Provide the [X, Y] coordinate of the cell's center where the given text is located.  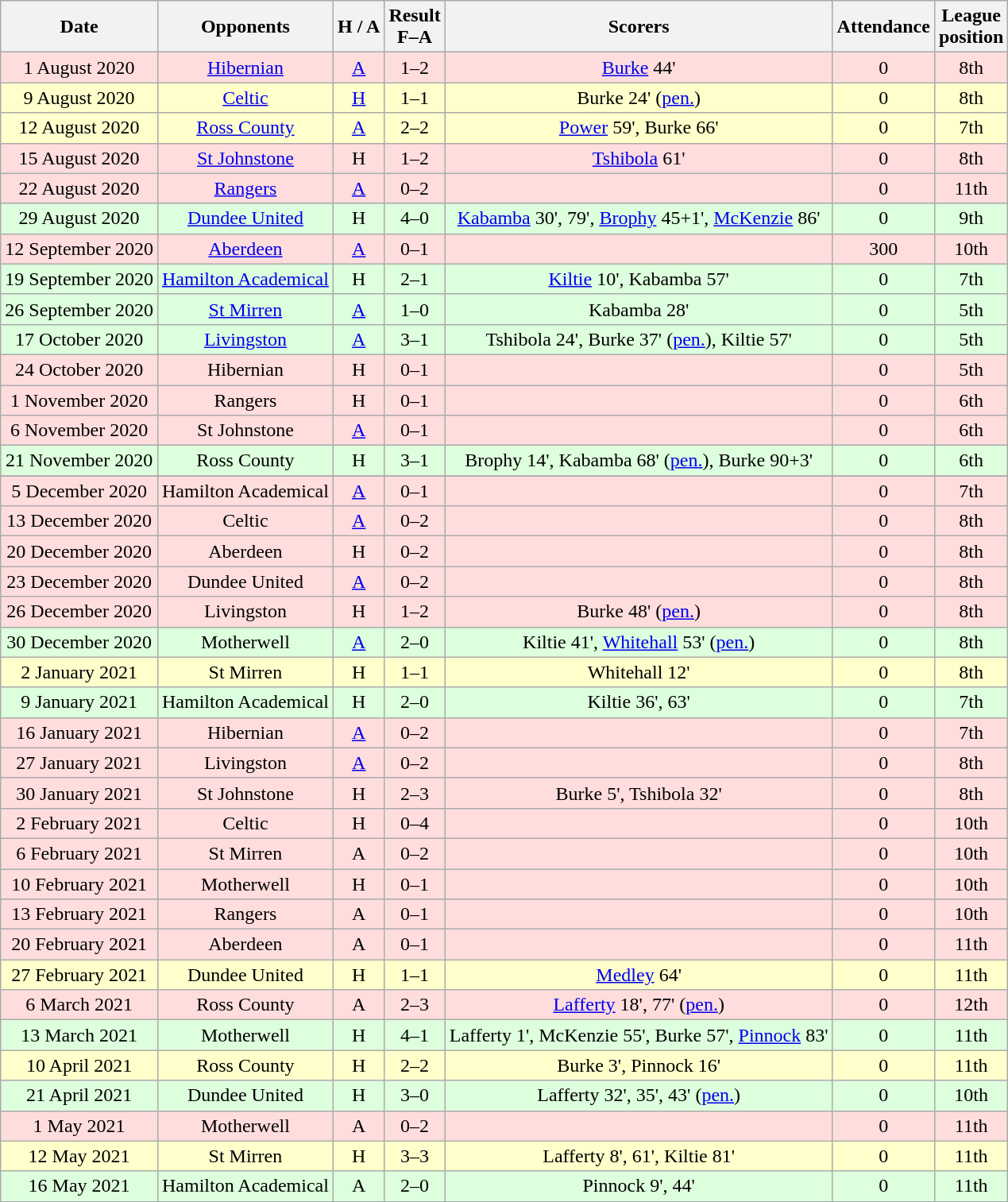
23 December 2020 [79, 582]
27 February 2021 [79, 975]
2–1 [415, 279]
300 [883, 249]
22 August 2020 [79, 188]
30 December 2020 [79, 642]
2 January 2021 [79, 672]
12 August 2020 [79, 128]
10 April 2021 [79, 1065]
6 November 2020 [79, 431]
12 May 2021 [79, 1156]
Kabamba 28' [639, 309]
6 February 2021 [79, 853]
20 December 2020 [79, 551]
Lafferty 8', 61', Kiltie 81' [639, 1156]
16 May 2021 [79, 1186]
Kiltie 36', 63' [639, 702]
13 December 2020 [79, 521]
26 December 2020 [79, 612]
5 December 2020 [79, 491]
4–1 [415, 1035]
Scorers [639, 27]
15 August 2020 [79, 158]
Kabamba 30', 79', Brophy 45+1', McKenzie 86' [639, 218]
Power 59', Burke 66' [639, 128]
20 February 2021 [79, 945]
1 August 2020 [79, 68]
Burke 24' (pen.) [639, 98]
16 January 2021 [79, 732]
21 April 2021 [79, 1096]
1–0 [415, 309]
9th [971, 218]
13 February 2021 [79, 914]
Kiltie 41', Whitehall 53' (pen.) [639, 642]
13 March 2021 [79, 1035]
Burke 48' (pen.) [639, 612]
1 May 2021 [79, 1126]
6 March 2021 [79, 1005]
ResultF–A [415, 27]
Whitehall 12' [639, 672]
Opponents [245, 27]
Burke 3', Pinnock 16' [639, 1065]
Lafferty 18', 77' (pen.) [639, 1005]
Burke 5', Tshibola 32' [639, 793]
Lafferty 32', 35', 43' (pen.) [639, 1096]
17 October 2020 [79, 339]
3–3 [415, 1156]
26 September 2020 [79, 309]
Pinnock 9', 44' [639, 1186]
3–0 [415, 1096]
Lafferty 1', McKenzie 55', Burke 57', Pinnock 83' [639, 1035]
Medley 64' [639, 975]
Tshibola 61' [639, 158]
10 February 2021 [79, 884]
9 January 2021 [79, 702]
Kiltie 10', Kabamba 57' [639, 279]
30 January 2021 [79, 793]
19 September 2020 [79, 279]
Leagueposition [971, 27]
2 February 2021 [79, 823]
4–0 [415, 218]
9 August 2020 [79, 98]
24 October 2020 [79, 369]
27 January 2021 [79, 763]
29 August 2020 [79, 218]
Tshibola 24', Burke 37' (pen.), Kiltie 57' [639, 339]
12th [971, 1005]
1 November 2020 [79, 400]
Attendance [883, 27]
Brophy 14', Kabamba 68' (pen.), Burke 90+3' [639, 461]
12 September 2020 [79, 249]
Burke 44' [639, 68]
0–4 [415, 823]
H / A [358, 27]
Date [79, 27]
21 November 2020 [79, 461]
